Provide the [x, y] coordinate of the cell's center where the given text is located.  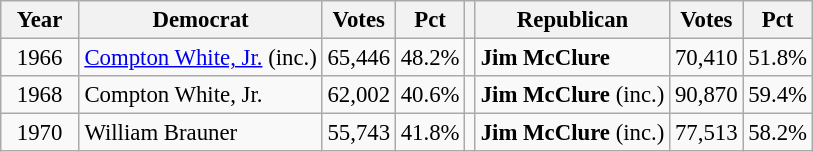
1968 [40, 95]
77,513 [706, 133]
Compton White, Jr. [200, 95]
Compton White, Jr. (inc.) [200, 57]
40.6% [430, 95]
48.2% [430, 57]
Republican [572, 20]
1966 [40, 57]
58.2% [778, 133]
1970 [40, 133]
51.8% [778, 57]
70,410 [706, 57]
Jim McClure [572, 57]
55,743 [358, 133]
59.4% [778, 95]
41.8% [430, 133]
65,446 [358, 57]
Democrat [200, 20]
62,002 [358, 95]
Year [40, 20]
90,870 [706, 95]
William Brauner [200, 133]
